Scan for the cell matching the given text and deliver its [X, Y] coordinate at center. 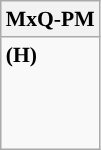
(H) [50, 93]
MxQ-PM [50, 19]
